Capture the cell that displays the provided text and extract its [X, Y] central coordinate. 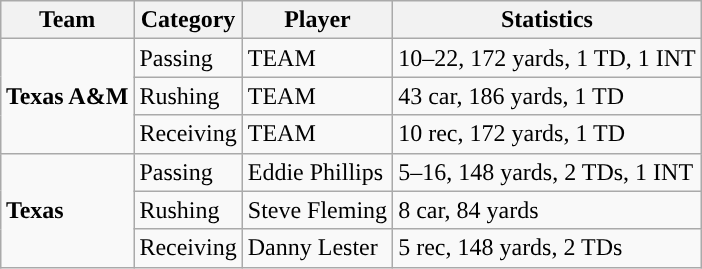
43 car, 186 yards, 1 TD [548, 96]
Player [317, 20]
8 car, 84 yards [548, 210]
Eddie Phillips [317, 172]
Category [188, 20]
Danny Lester [317, 248]
5–16, 148 yards, 2 TDs, 1 INT [548, 172]
5 rec, 148 yards, 2 TDs [548, 248]
Steve Fleming [317, 210]
Texas A&M [67, 96]
Team [67, 20]
Statistics [548, 20]
10 rec, 172 yards, 1 TD [548, 134]
Texas [67, 210]
10–22, 172 yards, 1 TD, 1 INT [548, 58]
